For the text-containing cell, return its midpoint in [X, Y] coordinate format. 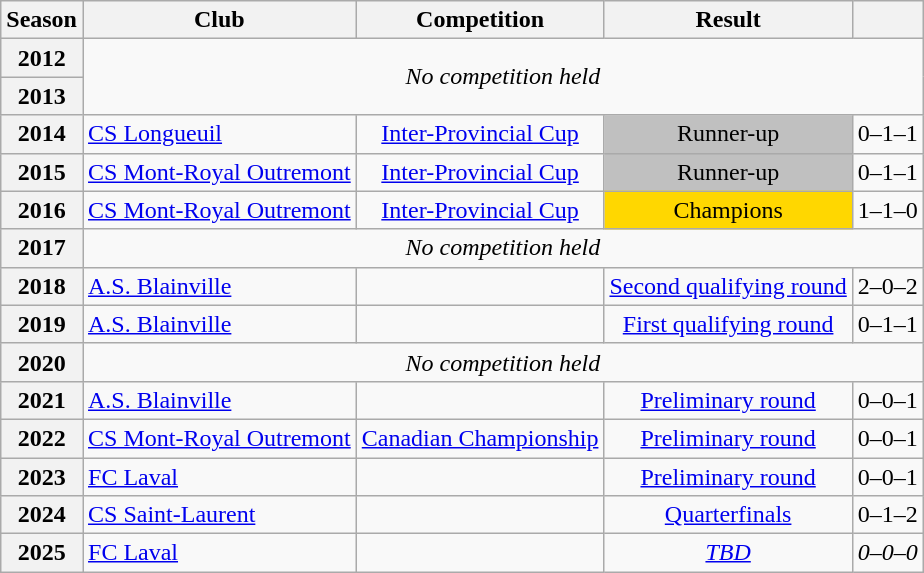
2021 [42, 400]
2024 [42, 515]
1–1–0 [888, 210]
Competition [480, 20]
Club [219, 20]
CS Saint-Laurent [219, 515]
Champions [728, 210]
Second qualifying round [728, 286]
Season [42, 20]
CS Longueuil [219, 134]
2016 [42, 210]
2023 [42, 477]
2014 [42, 134]
Canadian Championship [480, 438]
Quarterfinals [728, 515]
First qualifying round [728, 324]
2020 [42, 362]
2018 [42, 286]
2019 [42, 324]
2013 [42, 96]
2015 [42, 172]
2017 [42, 248]
2025 [42, 553]
0–1–2 [888, 515]
2–0–2 [888, 286]
2012 [42, 58]
0–0–0 [888, 553]
Result [728, 20]
TBD [728, 553]
2022 [42, 438]
